Return the (X, Y) coordinate for the center point of the cell that contains the specified text.  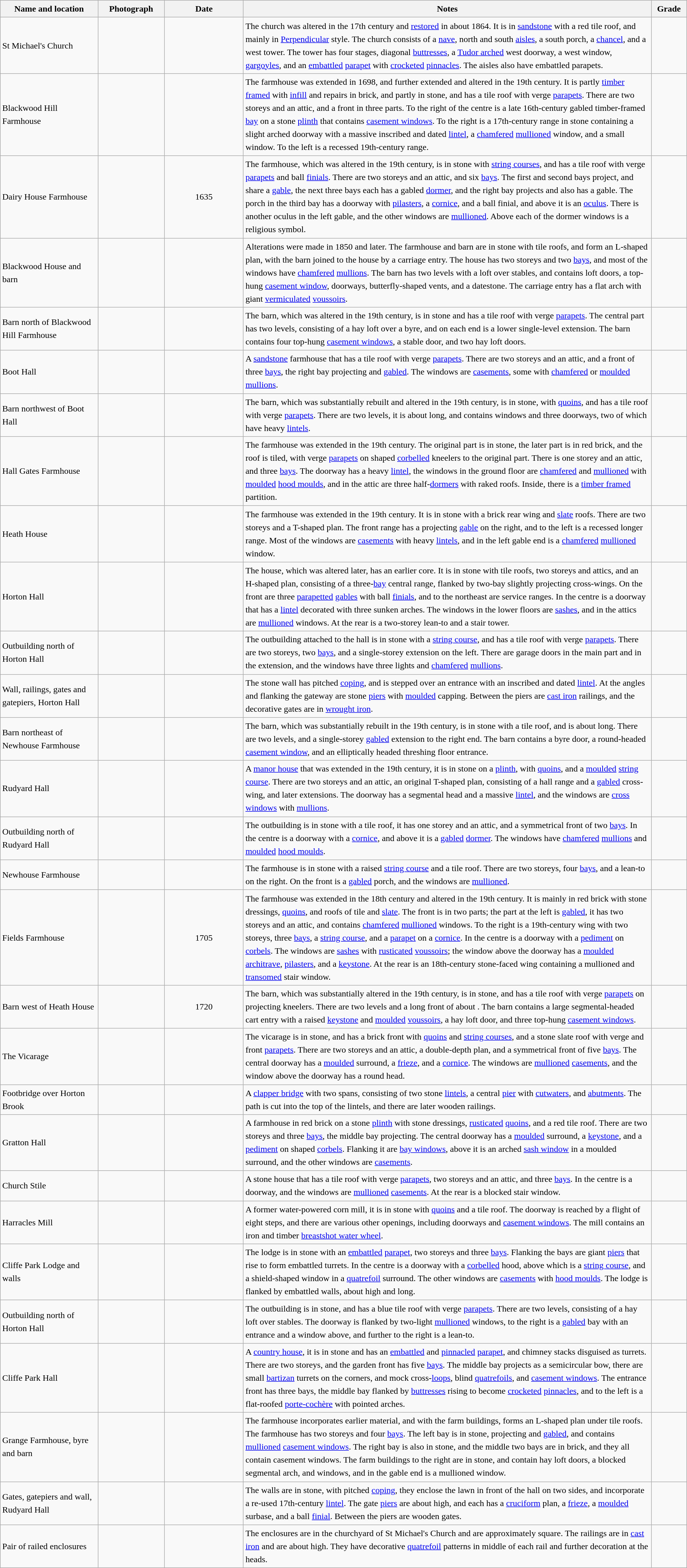
Outbuilding north of Rudyard Hall (49, 838)
Grange Farmhouse, byre and barn (49, 1447)
St Michael's Church (49, 46)
Barn northwest of Boot Hall (49, 415)
Rudyard Hall (49, 789)
Name and location (49, 9)
Boot Hall (49, 372)
Barn west of Heath House (49, 1007)
Pair of railed enclosures (49, 1547)
Harracles Mill (49, 1222)
Blackwood House and barn (49, 272)
Dairy House Farmhouse (49, 197)
1635 (204, 197)
Photograph (131, 9)
Cliffe Park Lodge and walls (49, 1272)
Gratton Hall (49, 1142)
Church Stile (49, 1186)
Notes (447, 9)
The Vicarage (49, 1056)
Grade (669, 9)
Footbridge over Horton Brook (49, 1100)
Wall, railings, gates and gatepiers, Horton Hall (49, 696)
Barn northeast of Newhouse Farmhouse (49, 739)
Cliffe Park Hall (49, 1378)
1705 (204, 937)
Barn north of Blackwood Hill Farmhouse (49, 329)
Horton Hall (49, 596)
1720 (204, 1007)
Hall Gates Farmhouse (49, 471)
Newhouse Farmhouse (49, 875)
Date (204, 9)
Heath House (49, 534)
Gates, gatepiers and wall, Rudyard Hall (49, 1503)
Blackwood Hill Farmhouse (49, 114)
Fields Farmhouse (49, 937)
